Locate the cell with the specified text and output its (x, y) center coordinate. 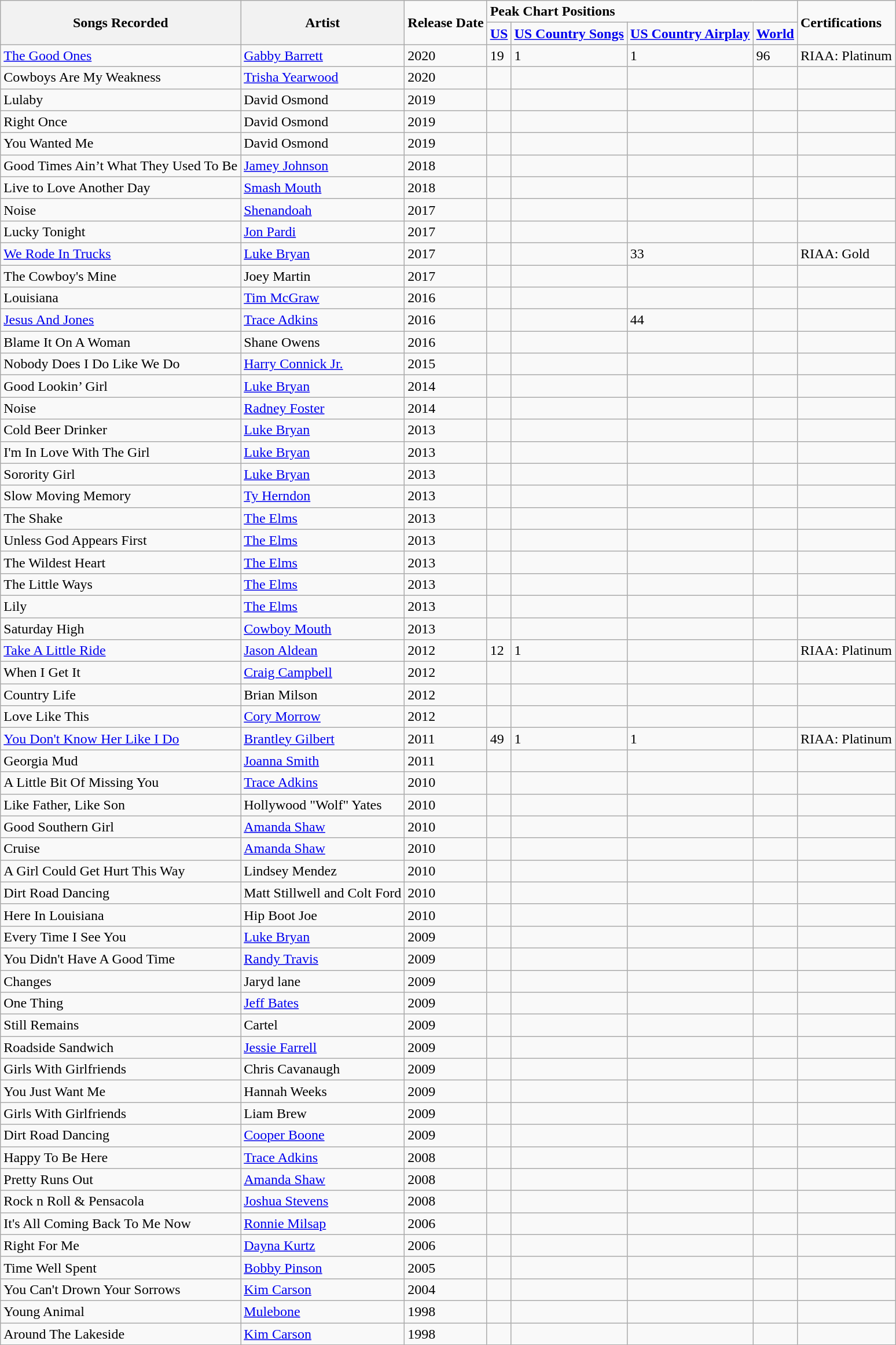
Bobby Pinson (323, 1267)
Craig Campbell (323, 673)
We Rode In Trucks (120, 254)
Every Time I See You (120, 937)
Liam Brew (323, 1113)
12 (499, 651)
Harry Connick Jr. (323, 364)
The Shake (120, 518)
Jesus And Jones (120, 320)
Ronnie Milsap (323, 1223)
It's All Coming Back To Me Now (120, 1223)
Here In Louisiana (120, 915)
Lucky Tonight (120, 232)
44 (690, 320)
Slow Moving Memory (120, 496)
Time Well Spent (120, 1267)
Certifications (846, 23)
You Didn't Have A Good Time (120, 959)
2004 (446, 1289)
When I Get It (120, 673)
Hannah Weeks (323, 1091)
Brian Milson (323, 695)
Matt Stillwell and Colt Ford (323, 893)
Joshua Stevens (323, 1201)
Jon Pardi (323, 232)
Country Life (120, 695)
96 (775, 56)
Louisiana (120, 298)
Release Date (446, 23)
Trisha Yearwood (323, 78)
Good Southern Girl (120, 827)
Rock n Roll & Pensacola (120, 1201)
Cowboys Are My Weakness (120, 78)
Randy Travis (323, 959)
Joanna Smith (323, 761)
Cartel (323, 1025)
Brantley Gilbert (323, 739)
A Girl Could Get Hurt This Way (120, 871)
Peak Chart Positions (642, 12)
Dayna Kurtz (323, 1245)
You Can't Drown Your Sorrows (120, 1289)
Jamey Johnson (323, 166)
The Wildest Heart (120, 562)
US (499, 34)
Lily (120, 606)
Young Animal (120, 1311)
Nobody Does I Do Like We Do (120, 364)
Live to Love Another Day (120, 188)
Jeff Bates (323, 1003)
Lindsey Mendez (323, 871)
Take A Little Ride (120, 651)
Jason Aldean (323, 651)
World (775, 34)
You Wanted Me (120, 144)
US Country Songs (569, 34)
Cold Beer Drinker (120, 430)
Love Like This (120, 717)
The Good Ones (120, 56)
Sorority Girl (120, 474)
US Country Airplay (690, 34)
You Just Want Me (120, 1091)
Good Times Ain’t What They Used To Be (120, 166)
19 (499, 56)
Good Lookin’ Girl (120, 386)
RIAA: Gold (846, 254)
2015 (446, 364)
Tim McGraw (323, 298)
Chris Cavanaugh (323, 1069)
Right For Me (120, 1245)
I'm In Love With The Girl (120, 452)
Songs Recorded (120, 23)
Hollywood "Wolf" Yates (323, 805)
Ty Herndon (323, 496)
Jessie Farrell (323, 1047)
Happy To Be Here (120, 1157)
Around The Lakeside (120, 1333)
A Little Bit Of Missing You (120, 783)
Roadside Sandwich (120, 1047)
49 (499, 739)
Hip Boot Joe (323, 915)
Georgia Mud (120, 761)
Cory Morrow (323, 717)
Pretty Runs Out (120, 1179)
Mulebone (323, 1311)
One Thing (120, 1003)
Like Father, Like Son (120, 805)
Right Once (120, 122)
Saturday High (120, 628)
Smash Mouth (323, 188)
Jaryd lane (323, 981)
Still Remains (120, 1025)
The Cowboy's Mine (120, 276)
33 (690, 254)
Joey Martin (323, 276)
Gabby Barrett (323, 56)
Shenandoah (323, 210)
Radney Foster (323, 408)
Artist (323, 23)
Unless God Appears First (120, 540)
2005 (446, 1267)
Cowboy Mouth (323, 628)
You Don't Know Her Like I Do (120, 739)
The Little Ways (120, 584)
Changes (120, 981)
Cruise (120, 849)
Shane Owens (323, 342)
Lulaby (120, 100)
Blame It On A Woman (120, 342)
Cooper Boone (323, 1135)
